Return the [X, Y] coordinate for the center point of the cell that contains the specified text.  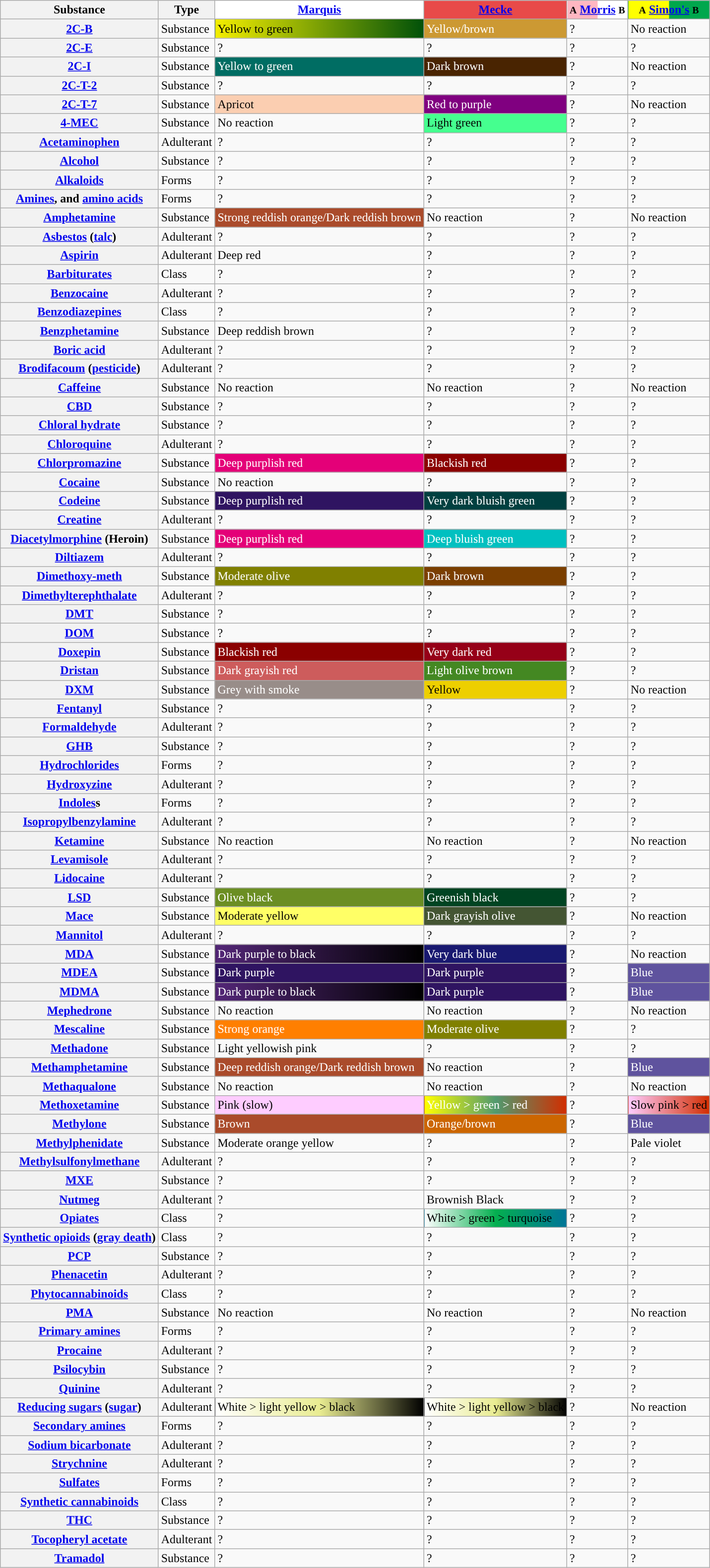
A Morris B [597, 10]
Yellow [496, 690]
Levamisole [79, 860]
Ketamine [79, 841]
Diacetylmorphine (Heroin) [79, 538]
Deep reddish orange/Dark reddish brown [320, 1067]
MDA [79, 954]
Apricot [320, 104]
Creatine [79, 519]
Slow pink > red [669, 1105]
Dimethylterephthalate [79, 595]
Dristan [79, 671]
Benzocaine [79, 293]
Light olive brown [496, 671]
Amphetamine [79, 217]
Pale violet [669, 1142]
Strychnine [79, 1464]
2C-E [79, 48]
Methylone [79, 1124]
Dark grayish olive [496, 916]
Mecke [496, 10]
MDMA [79, 992]
Mephedrone [79, 1010]
Methaqualone [79, 1086]
LSD [79, 897]
Benzodiazepines [79, 312]
Methadone [79, 1048]
Pink (slow) [320, 1105]
Formaldehyde [79, 727]
Quinine [79, 1388]
Strong orange [320, 1029]
Very dark bluish green [496, 501]
Methylphenidate [79, 1142]
Yellow/brown [496, 29]
Mescaline [79, 1029]
THC [79, 1520]
Dark grayish red [320, 671]
Brown [320, 1124]
A Simon's B [669, 10]
Cocaine [79, 482]
2C-T-7 [79, 104]
PMA [79, 1313]
Brownish Black [496, 1199]
Orange/brown [496, 1124]
Very dark red [496, 652]
Reducing sugars (sugar) [79, 1407]
Yellow > green > red [496, 1105]
Lidocaine [79, 878]
Hydrochlorides [79, 765]
Aspirin [79, 255]
Psilocybin [79, 1369]
Alkaloids [79, 180]
Synthetic cannabinoids [79, 1502]
Methylsulfonylmethane [79, 1162]
Boric acid [79, 350]
DOM [79, 633]
Mannitol [79, 935]
Nutmeg [79, 1199]
Phenacetin [79, 1275]
Brodifacoum (pesticide) [79, 369]
MDEA [79, 973]
GHB [79, 746]
Light yellowish pink [320, 1048]
Deep reddish brown [320, 331]
Synthetic opioids (gray death) [79, 1237]
Procaine [79, 1350]
Benzphetamine [79, 331]
Isopropylbenzylamine [79, 821]
Methamphetamine [79, 1067]
Tocopheryl acetate [79, 1539]
Chloral hydrate [79, 425]
Olive black [320, 897]
Tramadol [79, 1558]
Codeine [79, 501]
Chlorpromazine [79, 463]
Very dark blue [496, 954]
Mace [79, 916]
Primary amines [79, 1331]
Opiates [79, 1218]
Sodium bicarbonate [79, 1445]
Phytocannabinoids [79, 1294]
Amines, and amino acids [79, 198]
Barbiturates [79, 274]
DMT [79, 614]
Red to purple [496, 104]
Light green [496, 123]
Doxepin [79, 652]
4-MEC [79, 123]
Moderate orange yellow [320, 1142]
Deep red [320, 255]
White > green > turquoise [496, 1218]
Dimethoxy-meth [79, 576]
Secondary amines [79, 1426]
Sulfates [79, 1483]
2C-B [79, 29]
Diltiazem [79, 558]
Moderate yellow [320, 916]
DXM [79, 690]
Methoxetamine [79, 1105]
Caffeine [79, 387]
Strong reddish orange/Dark reddish brown [320, 217]
CBD [79, 406]
Acetaminophen [79, 142]
Chloroquine [79, 444]
Type [187, 10]
Asbestos (talc) [79, 237]
Greenish black [496, 897]
Fentanyl [79, 708]
Indoless [79, 803]
2C-I [79, 66]
Grey with smoke [320, 690]
2C-T-2 [79, 85]
Marquis [320, 10]
Alcohol [79, 161]
Deep bluish green [496, 538]
MXE [79, 1181]
PCP [79, 1256]
Hydroxyzine [79, 784]
